Scan for the cell matching the given text and deliver its (x, y) coordinate at center. 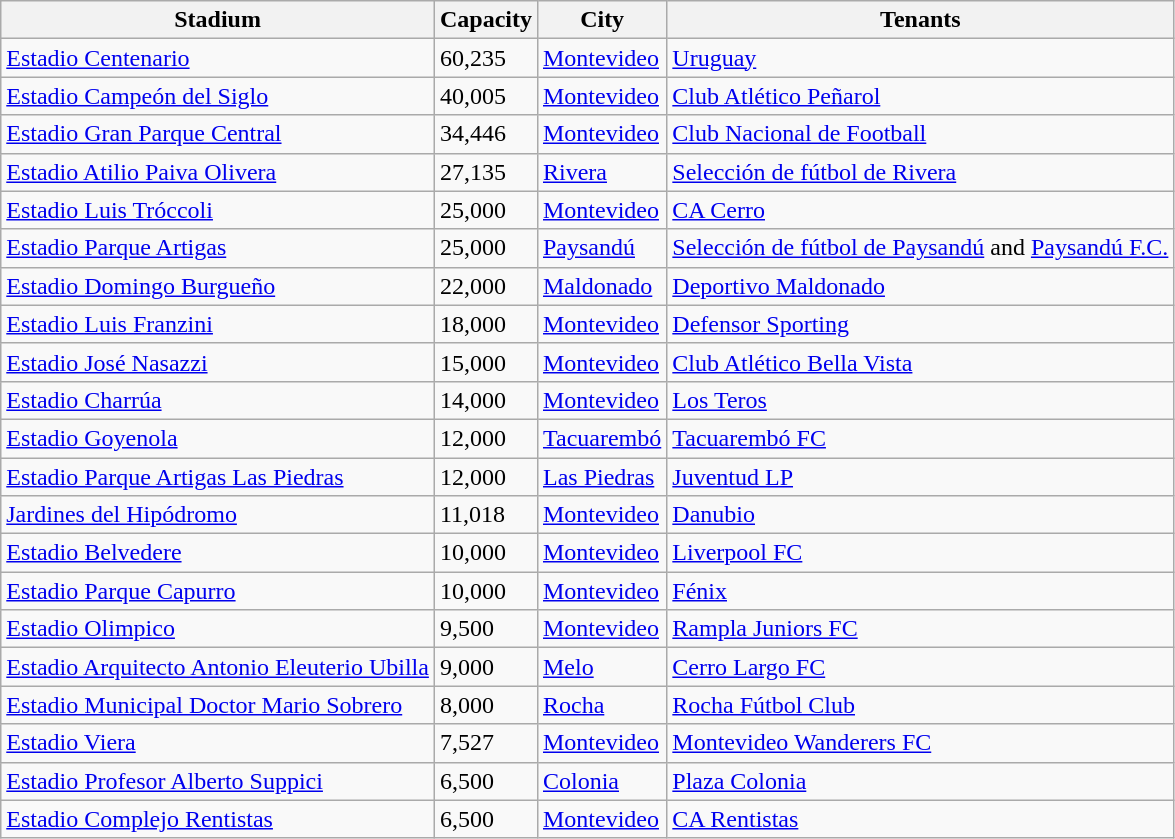
Estadio Parque Artigas Las Piedras (218, 477)
Estadio Belvedere (218, 553)
Rocha Fútbol Club (920, 705)
60,235 (486, 58)
Estadio Domingo Burgueño (218, 286)
Estadio Gran Parque Central (218, 134)
Estadio Luis Tróccoli (218, 210)
Colonia (602, 781)
Estadio Olimpico (218, 629)
Selección de fútbol de Paysandú and Paysandú F.C. (920, 248)
Estadio Complejo Rentistas (218, 819)
Las Piedras (602, 477)
Estadio Goyenola (218, 438)
11,018 (486, 515)
Tacuarembó FC (920, 438)
Estadio Campeón del Siglo (218, 96)
Estadio Municipal Doctor Mario Sobrero (218, 705)
Rivera (602, 172)
Estadio Atilio Paiva Olivera (218, 172)
Juventud LP (920, 477)
9,000 (486, 667)
Estadio Luis Franzini (218, 324)
Rocha (602, 705)
7,527 (486, 743)
Capacity (486, 20)
Club Atlético Peñarol (920, 96)
40,005 (486, 96)
Estadio Viera (218, 743)
Tacuarembó (602, 438)
Estadio Centenario (218, 58)
CA Cerro (920, 210)
Uruguay (920, 58)
22,000 (486, 286)
Club Nacional de Football (920, 134)
Estadio José Nasazzi (218, 362)
Estadio Parque Artigas (218, 248)
Tenants (920, 20)
Cerro Largo FC (920, 667)
Melo (602, 667)
Estadio Parque Capurro (218, 591)
Paysandú (602, 248)
14,000 (486, 400)
9,500 (486, 629)
8,000 (486, 705)
City (602, 20)
Deportivo Maldonado (920, 286)
CA Rentistas (920, 819)
Los Teros (920, 400)
Estadio Charrúa (218, 400)
Fénix (920, 591)
Estadio Profesor Alberto Suppici (218, 781)
Selección de fútbol de Rivera (920, 172)
Liverpool FC (920, 553)
Estadio Arquitecto Antonio Eleuterio Ubilla (218, 667)
18,000 (486, 324)
Jardines del Hipódromo (218, 515)
Defensor Sporting (920, 324)
Stadium (218, 20)
Plaza Colonia (920, 781)
15,000 (486, 362)
Maldonado (602, 286)
Montevideo Wanderers FC (920, 743)
Club Atlético Bella Vista (920, 362)
Danubio (920, 515)
27,135 (486, 172)
Rampla Juniors FC (920, 629)
34,446 (486, 134)
